Pinpoint the cell where the given text exists, returning its (X, Y) midpoint coordinate. 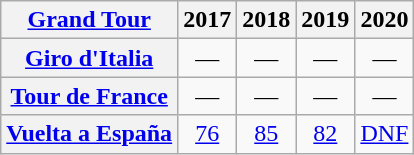
Vuelta a España (90, 134)
2017 (208, 20)
Giro d'Italia (90, 58)
2020 (384, 20)
Tour de France (90, 96)
85 (266, 134)
DNF (384, 134)
76 (208, 134)
82 (326, 134)
2019 (326, 20)
Grand Tour (90, 20)
2018 (266, 20)
